Search for the cell housing the specified text and yield its [X, Y] center coordinate. 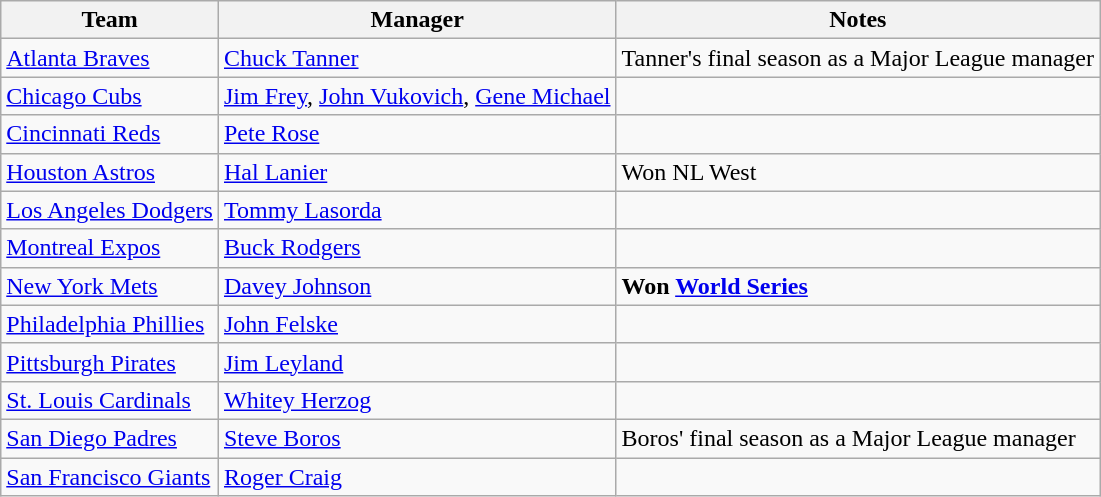
Davey Johnson [417, 286]
Won World Series [858, 286]
Whitey Herzog [417, 400]
Boros' final season as a Major League manager [858, 438]
Atlanta Braves [110, 58]
Team [110, 20]
Tommy Lasorda [417, 210]
Houston Astros [110, 172]
Chicago Cubs [110, 96]
New York Mets [110, 286]
San Diego Padres [110, 438]
Roger Craig [417, 477]
Los Angeles Dodgers [110, 210]
Buck Rodgers [417, 248]
Hal Lanier [417, 172]
Philadelphia Phillies [110, 324]
Jim Leyland [417, 362]
St. Louis Cardinals [110, 400]
John Felske [417, 324]
Won NL West [858, 172]
San Francisco Giants [110, 477]
Tanner's final season as a Major League manager [858, 58]
Chuck Tanner [417, 58]
Montreal Expos [110, 248]
Pete Rose [417, 134]
Notes [858, 20]
Manager [417, 20]
Jim Frey, John Vukovich, Gene Michael [417, 96]
Cincinnati Reds [110, 134]
Pittsburgh Pirates [110, 362]
Steve Boros [417, 438]
